Extract the [x, y] coordinate from the center of the cell holding the provided text.  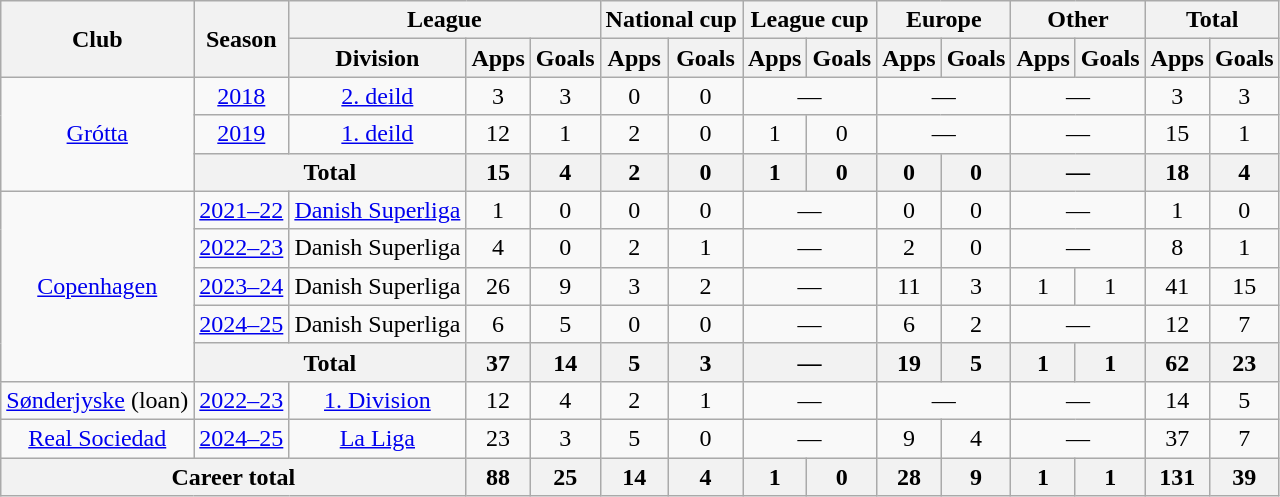
Other [1078, 20]
26 [498, 286]
18 [1177, 172]
2021–22 [242, 210]
62 [1177, 362]
131 [1177, 477]
39 [1244, 477]
Club [98, 39]
19 [909, 362]
League cup [809, 20]
8 [1177, 248]
Career total [234, 477]
Season [242, 39]
2019 [242, 134]
88 [498, 477]
11 [909, 286]
National cup [671, 20]
1. Division [378, 400]
41 [1177, 286]
2018 [242, 96]
Sønderjyske (loan) [98, 400]
Copenhagen [98, 286]
Division [378, 58]
25 [565, 477]
Real Sociedad [98, 438]
2. deild [378, 96]
1. deild [378, 134]
2023–24 [242, 286]
League [444, 20]
La Liga [378, 438]
28 [909, 477]
Grótta [98, 134]
Europe [944, 20]
